Provide the [x, y] coordinate of the cell's center where the given text is located.  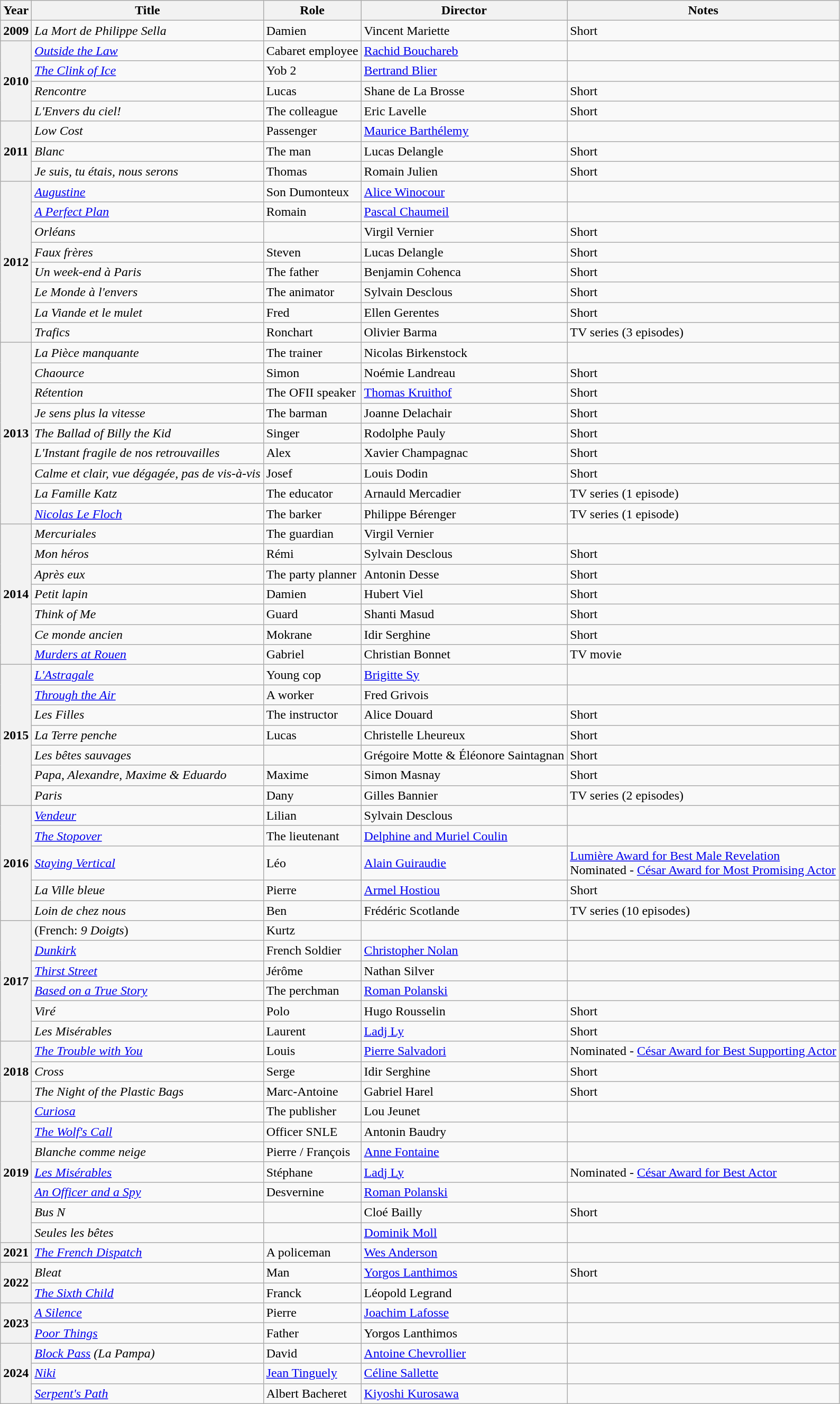
Ben [312, 910]
Antonin Desse [464, 574]
Mercuriales [147, 534]
Gabriel [312, 655]
La Famille Katz [147, 493]
La Ville bleue [147, 890]
The guardian [312, 534]
The OFII speaker [312, 393]
Orléans [147, 232]
Romain Julien [464, 171]
David [312, 1353]
Louis Dodin [464, 473]
Ronchart [312, 333]
The lieutenant [312, 836]
Albert Bacheret [312, 1393]
Singer [312, 433]
Hubert Viel [464, 594]
The barker [312, 513]
Josef [312, 473]
Blanc [147, 151]
Rodolphe Pauly [464, 433]
Alain Guiraudie [464, 863]
The Ballad of Billy the Kid [147, 433]
Serpent's Path [147, 1393]
Simon Masnay [464, 775]
2011 [16, 151]
Nicolas Birkenstock [464, 353]
Simon [312, 373]
The colleague [312, 111]
An Officer and a Spy [147, 1192]
Papa, Alexandre, Maxime & Eduardo [147, 775]
Vendeur [147, 815]
Outside the Law [147, 51]
A Perfect Plan [147, 212]
Antoine Chevrollier [464, 1353]
Cloé Bailly [464, 1212]
Jean Tinguely [312, 1373]
The animator [312, 292]
TV series (2 episodes) [703, 795]
Dany [312, 795]
The Sixth Child [147, 1293]
Viré [147, 1011]
2019 [16, 1172]
Thirst Street [147, 971]
La Terre penche [147, 735]
2021 [16, 1253]
Les bêtes sauvages [147, 755]
The French Dispatch [147, 1253]
A Silence [147, 1313]
Christopher Nolan [464, 951]
Les Filles [147, 715]
Maxime [312, 775]
Low Cost [147, 131]
Block Pass (La Pampa) [147, 1353]
Christelle Lheureux [464, 735]
Mokrane [312, 635]
2015 [16, 735]
Gilles Bannier [464, 795]
The party planner [312, 574]
The father [312, 272]
Nominated - César Award for Best Supporting Actor [703, 1051]
Chaource [147, 373]
Bleat [147, 1273]
Nathan Silver [464, 971]
Eric Lavelle [464, 111]
2013 [16, 434]
Jérôme [312, 971]
2010 [16, 81]
Polo [312, 1011]
Year [16, 11]
Lumière Award for Best Male RevelationNominated - César Award for Most Promising Actor [703, 863]
The perchman [312, 991]
Après eux [147, 574]
Fred [312, 313]
Poor Things [147, 1333]
The Wolf's Call [147, 1132]
2018 [16, 1071]
Faux frères [147, 252]
Xavier Champagnac [464, 453]
TV series (10 episodes) [703, 910]
Anne Fontaine [464, 1152]
Je sens plus la vitesse [147, 413]
Ellen Gerentes [464, 313]
Laurent [312, 1031]
Curiosa [147, 1112]
Niki [147, 1373]
Man [312, 1273]
La Pièce manquante [147, 353]
The publisher [312, 1112]
(French: 9 Doigts) [147, 931]
Je suis, tu étais, nous serons [147, 171]
Director [464, 11]
Delphine and Muriel Coulin [464, 836]
Léopold Legrand [464, 1293]
Marc-Antoine [312, 1091]
Frédéric Scotlande [464, 910]
Lilian [312, 815]
Serge [312, 1071]
Murders at Rouen [147, 655]
La Viande et le mulet [147, 313]
Alex [312, 453]
Shanti Masud [464, 614]
Augustine [147, 191]
Officer SNLE [312, 1132]
Thomas [312, 171]
Staying Vertical [147, 863]
Olivier Barma [464, 333]
Rencontre [147, 91]
Louis [312, 1051]
The instructor [312, 715]
L'Envers du ciel! [147, 111]
Bus N [147, 1212]
Céline Sallette [464, 1373]
2023 [16, 1323]
Based on a True Story [147, 991]
Léo [312, 863]
Joachim Lafosse [464, 1313]
Pierre Salvadori [464, 1051]
Bertrand Blier [464, 71]
Lou Jeunet [464, 1112]
L'Astragale [147, 675]
Petit lapin [147, 594]
Antonin Baudry [464, 1132]
Wes Anderson [464, 1253]
TV series (3 episodes) [703, 333]
Joanne Delachair [464, 413]
Vincent Mariette [464, 31]
Steven [312, 252]
Alice Douard [464, 715]
Brigitte Sy [464, 675]
Noémie Landreau [464, 373]
La Mort de Philippe Sella [147, 31]
Nicolas Le Floch [147, 513]
Dominik Moll [464, 1233]
Franck [312, 1293]
2014 [16, 594]
Mon héros [147, 554]
Ce monde ancien [147, 635]
Loin de chez nous [147, 910]
Think of Me [147, 614]
Notes [703, 11]
Trafics [147, 333]
The Stopover [147, 836]
2012 [16, 262]
Father [312, 1333]
Arnauld Mercadier [464, 493]
2016 [16, 863]
Romain [312, 212]
L'Instant fragile de nos retrouvailles [147, 453]
Alice Winocour [464, 191]
Seules les bêtes [147, 1233]
Gabriel Harel [464, 1091]
TV movie [703, 655]
A worker [312, 695]
Guard [312, 614]
Rémi [312, 554]
Young cop [312, 675]
Maurice Barthélemy [464, 131]
2022 [16, 1283]
2017 [16, 981]
Nominated - César Award for Best Actor [703, 1172]
The trainer [312, 353]
Blanche comme neige [147, 1152]
Dunkirk [147, 951]
Un week-end à Paris [147, 272]
Stéphane [312, 1172]
Title [147, 11]
The man [312, 151]
Hugo Rousselin [464, 1011]
Shane de La Brosse [464, 91]
Through the Air [147, 695]
Philippe Bérenger [464, 513]
The Trouble with You [147, 1051]
Kurtz [312, 931]
Calme et clair, vue dégagée, pas de vis-à-vis [147, 473]
Christian Bonnet [464, 655]
Yob 2 [312, 71]
2009 [16, 31]
Son Dumonteux [312, 191]
Passenger [312, 131]
Grégoire Motte & Éléonore Saintagnan [464, 755]
Cross [147, 1071]
The educator [312, 493]
Cabaret employee [312, 51]
Pierre / François [312, 1152]
Pascal Chaumeil [464, 212]
Role [312, 11]
Armel Hostiou [464, 890]
The Clink of Ice [147, 71]
Benjamin Cohenca [464, 272]
Rachid Bouchareb [464, 51]
The barman [312, 413]
Rétention [147, 393]
Fred Grivois [464, 695]
Thomas Kruithof [464, 393]
The Night of the Plastic Bags [147, 1091]
2024 [16, 1373]
Le Monde à l'envers [147, 292]
French Soldier [312, 951]
Paris [147, 795]
A policeman [312, 1253]
Desvernine [312, 1192]
Kiyoshi Kurosawa [464, 1393]
